Extract the (x, y) coordinate from the center of the cell holding the provided text.  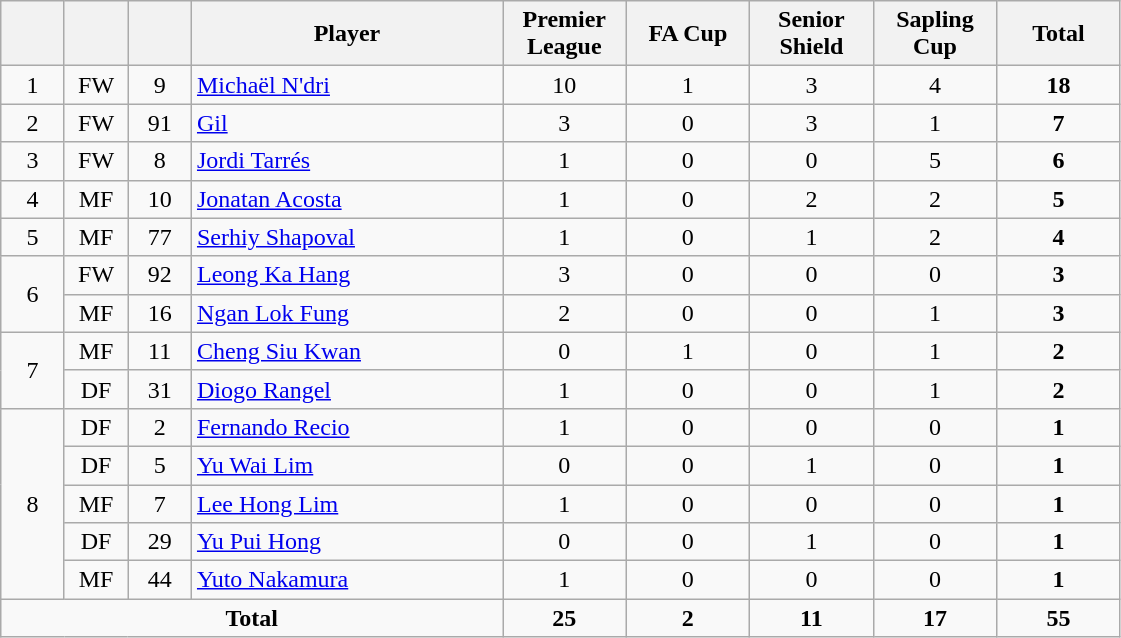
29 (160, 542)
Lee Hong Lim (346, 503)
55 (1059, 618)
Diogo Rangel (346, 389)
Gil (346, 123)
17 (935, 618)
44 (160, 580)
Michaël N'dri (346, 85)
Ngan Lok Fung (346, 313)
Player (346, 34)
Jonatan Acosta (346, 199)
FA Cup (688, 34)
25 (564, 618)
Serhiy Shapoval (346, 237)
Fernando Recio (346, 427)
18 (1059, 85)
Yu Wai Lim (346, 465)
Senior Shield (812, 34)
Premier League (564, 34)
9 (160, 85)
16 (160, 313)
77 (160, 237)
91 (160, 123)
Yuto Nakamura (346, 580)
Jordi Tarrés (346, 161)
Yu Pui Hong (346, 542)
Cheng Siu Kwan (346, 351)
92 (160, 275)
Leong Ka Hang (346, 275)
Sapling Cup (935, 34)
31 (160, 389)
